Search for the cell housing the specified text and yield its [X, Y] center coordinate. 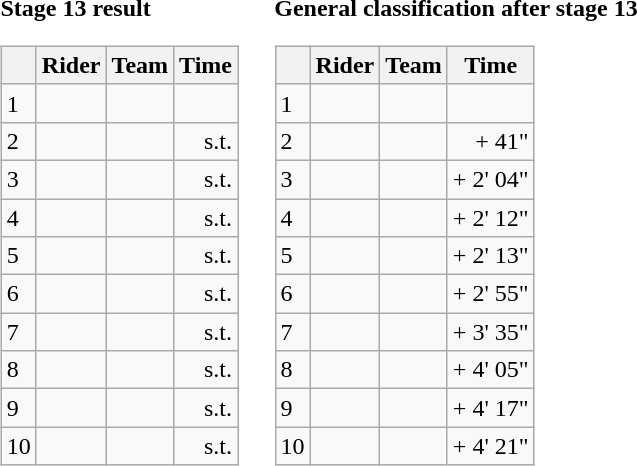
+ 2' 04" [490, 179]
+ 4' 05" [490, 370]
+ 2' 12" [490, 217]
+ 2' 13" [490, 256]
+ 3' 35" [490, 332]
+ 2' 55" [490, 294]
+ 41" [490, 141]
+ 4' 17" [490, 408]
+ 4' 21" [490, 446]
